For the text-containing cell, return its midpoint in (X, Y) coordinate format. 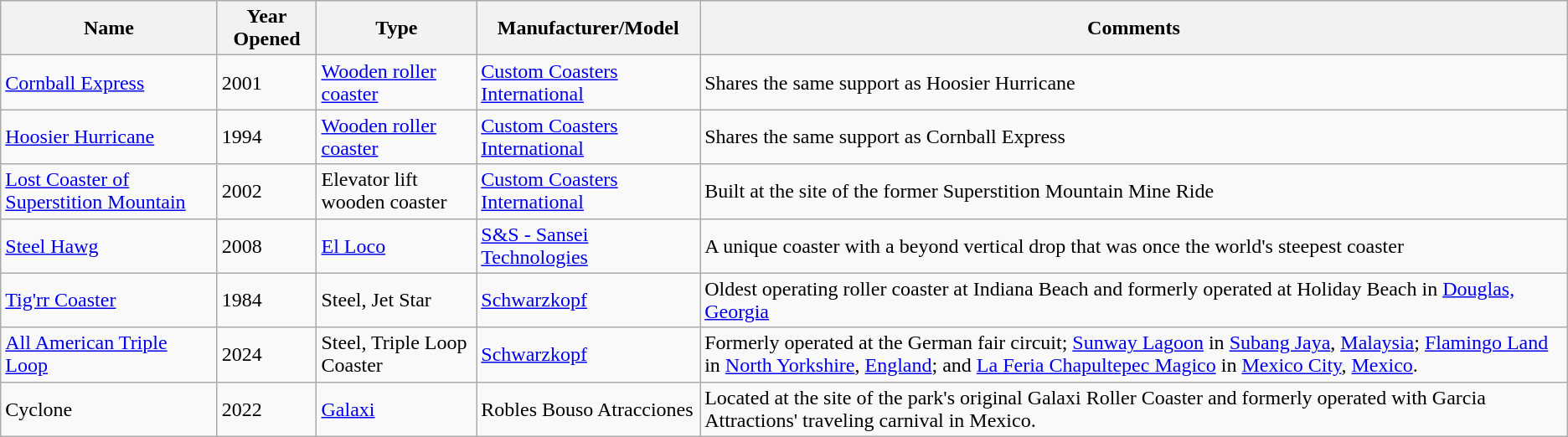
2024 (266, 355)
Year Opened (266, 28)
Cornball Express (109, 82)
Elevator lift wooden coaster (397, 191)
Built at the site of the former Superstition Mountain Mine Ride (1134, 191)
2002 (266, 191)
Hoosier Hurricane (109, 137)
Steel, Triple Loop Coaster (397, 355)
Lost Coaster of Superstition Mountain (109, 191)
Steel Hawg (109, 246)
Steel, Jet Star (397, 300)
Manufacturer/Model (588, 28)
Type (397, 28)
Galaxi (397, 409)
1984 (266, 300)
El Loco (397, 246)
Name (109, 28)
S&S - Sansei Technologies (588, 246)
Robles Bouso Atracciones (588, 409)
Shares the same support as Cornball Express (1134, 137)
2022 (266, 409)
Shares the same support as Hoosier Hurricane (1134, 82)
Oldest operating roller coaster at Indiana Beach and formerly operated at Holiday Beach in Douglas, Georgia (1134, 300)
2001 (266, 82)
Located at the site of the park's original Galaxi Roller Coaster and formerly operated with Garcia Attractions' traveling carnival in Mexico. (1134, 409)
Comments (1134, 28)
All American Triple Loop (109, 355)
2008 (266, 246)
1994 (266, 137)
Tig'rr Coaster (109, 300)
Cyclone (109, 409)
A unique coaster with a beyond vertical drop that was once the world's steepest coaster (1134, 246)
